Extract the (X, Y) coordinate from the center of the cell holding the provided text.  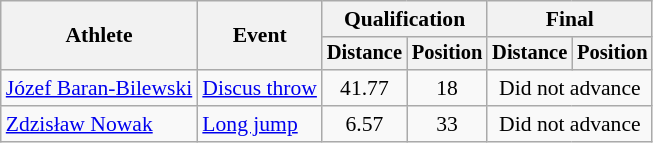
Final (570, 19)
6.57 (364, 124)
18 (447, 88)
33 (447, 124)
Zdzisław Nowak (100, 124)
Event (260, 36)
Long jump (260, 124)
Athlete (100, 36)
Józef Baran-Bilewski (100, 88)
Qualification (404, 19)
Discus throw (260, 88)
41.77 (364, 88)
